Pinpoint the cell where the given text exists, returning its (x, y) midpoint coordinate. 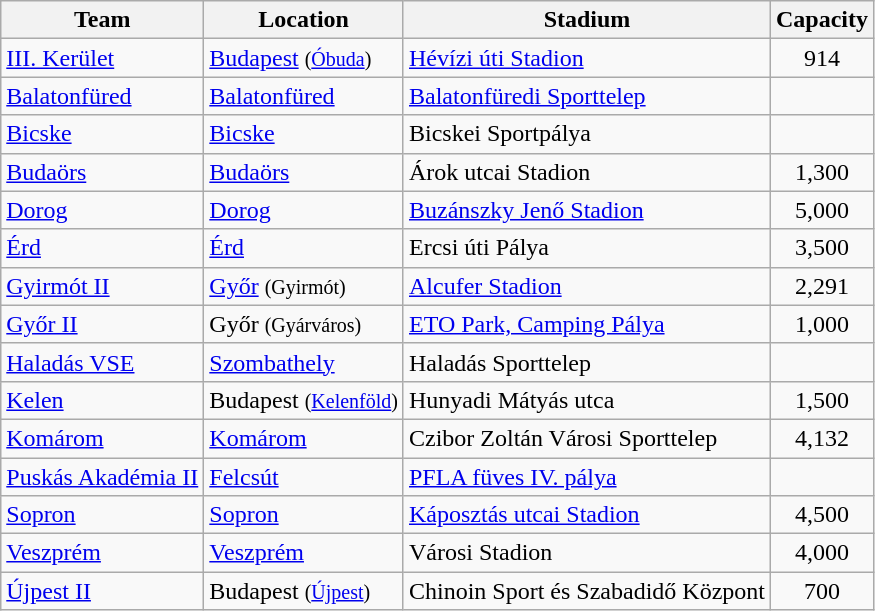
Balatonfüredi Sporttelep (586, 96)
Puskás Akadémia II (102, 477)
Team (102, 20)
Alcufer Stadion (586, 286)
Budapest (Kelenföld) (304, 400)
Hunyadi Mátyás utca (586, 400)
Stadium (586, 20)
Location (304, 20)
1,500 (822, 400)
Szombathely (304, 362)
Buzánszky Jenő Stadion (586, 210)
Czibor Zoltán Városi Sporttelep (586, 438)
Haladás Sporttelep (586, 362)
Budapest (Újpest) (304, 591)
4,500 (822, 515)
Káposztás utcai Stadion (586, 515)
700 (822, 591)
Győr (Gyárváros) (304, 324)
Chinoin Sport és Szabadidő Központ (586, 591)
5,000 (822, 210)
914 (822, 58)
Kelen (102, 400)
1,300 (822, 172)
Győr II (102, 324)
Capacity (822, 20)
Városi Stadion (586, 553)
4,000 (822, 553)
Felcsút (304, 477)
Ercsi úti Pálya (586, 248)
Budapest (Óbuda) (304, 58)
Bicskei Sportpálya (586, 134)
Gyirmót II (102, 286)
Hévízi úti Stadion (586, 58)
4,132 (822, 438)
Haladás VSE (102, 362)
Árok utcai Stadion (586, 172)
Újpest II (102, 591)
ETO Park, Camping Pálya (586, 324)
1,000 (822, 324)
PFLA füves IV. pálya (586, 477)
2,291 (822, 286)
3,500 (822, 248)
Győr (Gyirmót) (304, 286)
III. Kerület (102, 58)
